Extract the [X, Y] coordinate from the center of the cell holding the provided text.  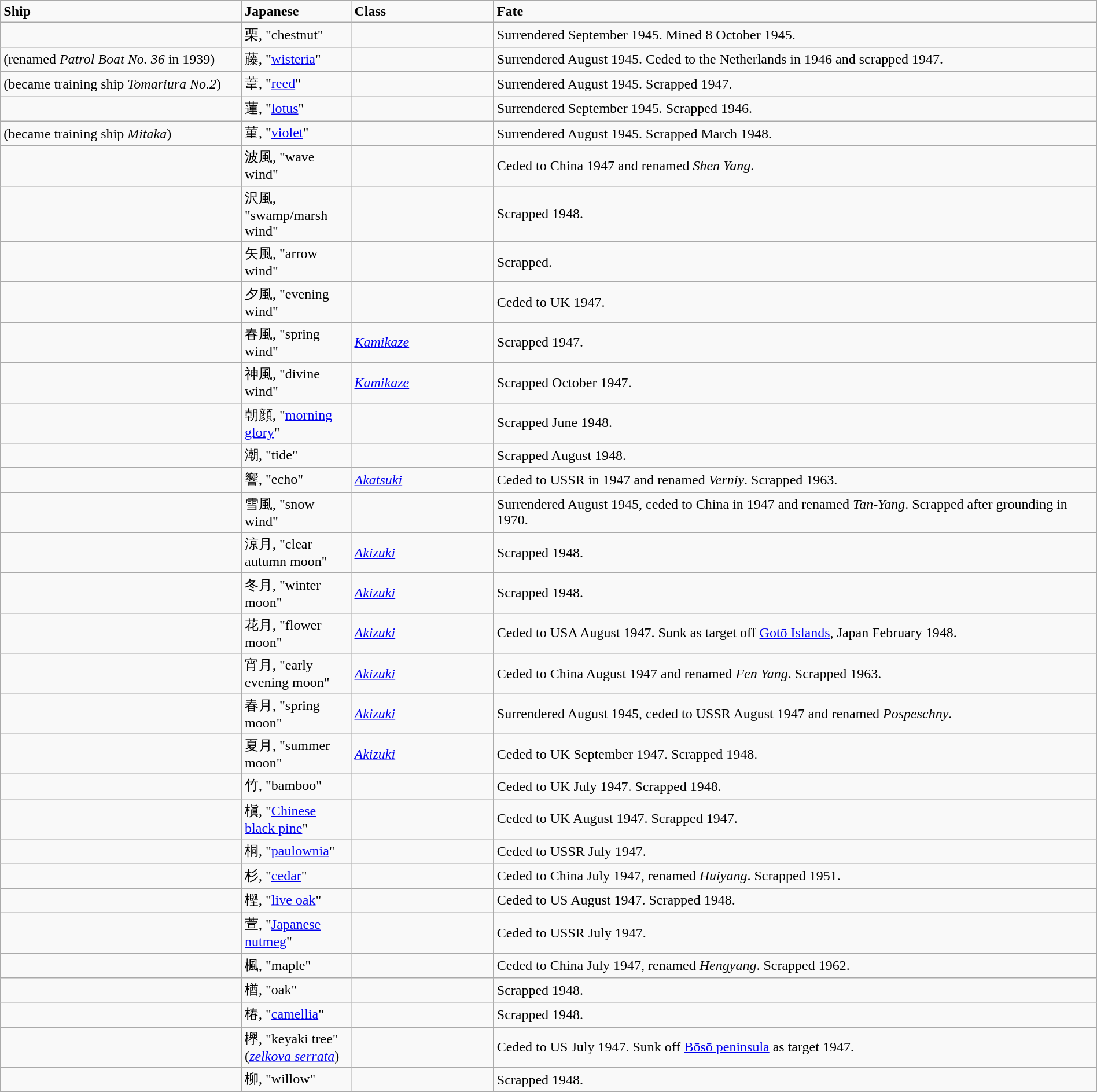
Akatsuki [422, 480]
Surrendered August 1945, ceded to USSR August 1947 and renamed Pospeschny. [795, 714]
春風, "spring wind" [296, 343]
槇, "Chinese black pine" [296, 819]
夏月, "summer moon" [296, 754]
Class [422, 12]
萱, "Japanese nutmeg" [296, 933]
竹, "bamboo" [296, 787]
楢, "oak" [296, 991]
Ceded to UK 1947. [795, 302]
沢風, "swamp/marsh wind" [296, 214]
宵月, "early evening moon" [296, 674]
Japanese [296, 12]
Scrapped October 1947. [795, 383]
波風, "wave wind" [296, 166]
Ceded to China 1947 and renamed Shen Yang. [795, 166]
潮, "tide" [296, 456]
Ceded to USSR in 1947 and renamed Verniy. Scrapped 1963. [795, 480]
(became training ship Mitaka) [122, 133]
夕風, "evening wind" [296, 302]
(renamed Patrol Boat No. 36 in 1939) [122, 59]
Scrapped June 1948. [795, 423]
冬月, "winter moon" [296, 593]
蓮, "lotus" [296, 109]
涼月, "clear autumn moon" [296, 553]
桐, "paulownia" [296, 852]
Scrapped. [795, 262]
雪風, "snow wind" [296, 513]
Surrendered August 1945. Scrapped March 1948. [795, 133]
杉, "cedar" [296, 876]
Ceded to US August 1947. Scrapped 1948. [795, 900]
矢風, "arrow wind" [296, 262]
Scrapped 1947. [795, 343]
朝顔, "morning glory" [296, 423]
神風, "divine wind" [296, 383]
Ceded to UK August 1947. Scrapped 1947. [795, 819]
(became training ship Tomariura No.2) [122, 84]
Ceded to China July 1947, renamed Huiyang. Scrapped 1951. [795, 876]
Ceded to UK September 1947. Scrapped 1948. [795, 754]
菫, "violet" [296, 133]
椿, "camellia" [296, 1015]
Ship [122, 12]
Surrendered September 1945. Scrapped 1946. [795, 109]
Surrendered August 1945. Ceded to the Netherlands in 1946 and scrapped 1947. [795, 59]
欅, "keyaki tree" (zelkova serrata) [296, 1047]
Surrendered August 1945. Scrapped 1947. [795, 84]
Surrendered September 1945. Mined 8 October 1945. [795, 35]
花月, "flower moon" [296, 633]
柳, "willow" [296, 1080]
響, "echo" [296, 480]
Ceded to China August 1947 and renamed Fen Yang. Scrapped 1963. [795, 674]
春月, "spring moon" [296, 714]
Fate [795, 12]
栗, "chestnut" [296, 35]
藤, "wisteria" [296, 59]
楓, "maple" [296, 965]
Surrendered August 1945, ceded to China in 1947 and renamed Tan-Yang. Scrapped after grounding in 1970. [795, 513]
Scrapped August 1948. [795, 456]
樫, "live oak" [296, 900]
葦, "reed" [296, 84]
Ceded to UK July 1947. Scrapped 1948. [795, 787]
Ceded to USA August 1947. Sunk as target off Gotō Islands, Japan February 1948. [795, 633]
Ceded to China July 1947, renamed Hengyang. Scrapped 1962. [795, 965]
Ceded to US July 1947. Sunk off Bōsō peninsula as target 1947. [795, 1047]
